Find where the given text appears and provide that cell's center as [X, Y] coordinate. 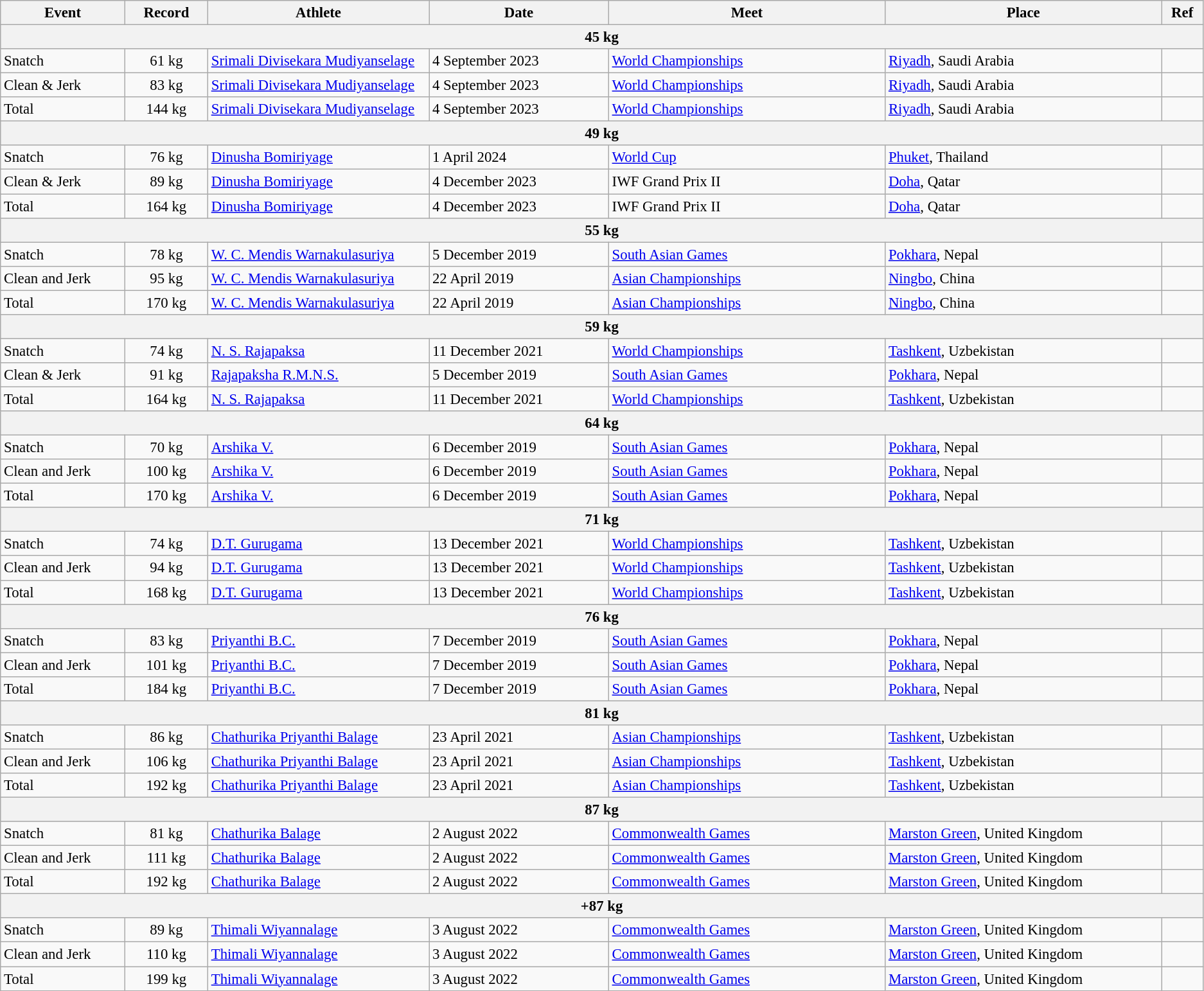
70 kg [166, 448]
Phuket, Thailand [1023, 157]
71 kg [602, 520]
110 kg [166, 954]
111 kg [166, 858]
Meet [747, 13]
95 kg [166, 278]
Place [1023, 13]
+87 kg [602, 906]
45 kg [602, 37]
49 kg [602, 134]
100 kg [166, 471]
78 kg [166, 254]
59 kg [602, 327]
106 kg [166, 761]
1 April 2024 [519, 157]
Ref [1182, 13]
199 kg [166, 979]
144 kg [166, 109]
Athlete [318, 13]
Rajapaksha R.M.N.S. [318, 375]
Date [519, 13]
91 kg [166, 375]
101 kg [166, 665]
168 kg [166, 592]
Record [166, 13]
184 kg [166, 689]
86 kg [166, 737]
94 kg [166, 568]
55 kg [602, 230]
61 kg [166, 61]
87 kg [602, 810]
64 kg [602, 423]
World Cup [747, 157]
Event [63, 13]
